For the text-containing cell, return its midpoint in (X, Y) coordinate format. 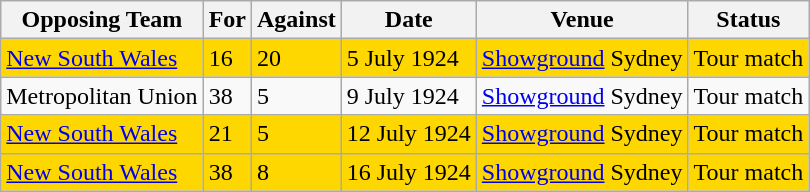
Opposing Team (102, 20)
Date (408, 20)
Metropolitan Union (102, 96)
9 July 1924 (408, 96)
5 July 1924 (408, 58)
For (227, 20)
Venue (582, 20)
21 (227, 134)
12 July 1924 (408, 134)
20 (297, 58)
Against (297, 20)
Status (748, 20)
16 July 1924 (408, 172)
8 (297, 172)
16 (227, 58)
